Provide the [X, Y] coordinate of the cell's center where the given text is located.  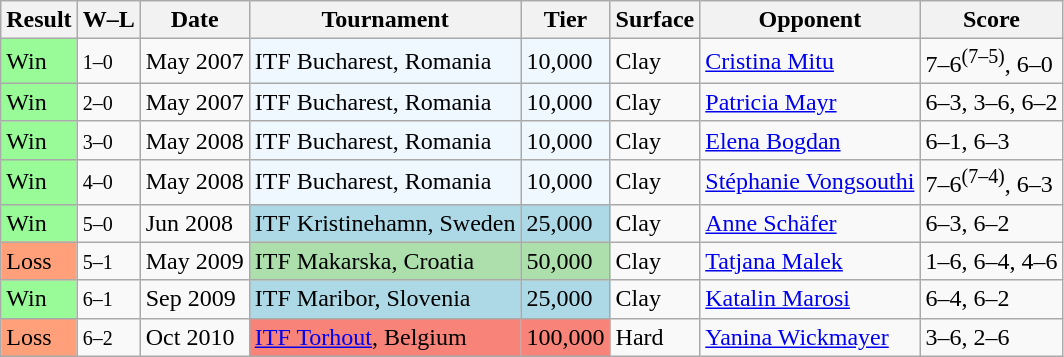
6–1 [108, 299]
Patricia Mayr [810, 102]
Score [992, 20]
Hard [655, 337]
6–3, 6–2 [992, 223]
Stéphanie Vongsouthi [810, 182]
5–0 [108, 223]
6–1, 6–3 [992, 140]
ITF Kristinehamn, Sweden [385, 223]
Tier [566, 20]
Tournament [385, 20]
2–0 [108, 102]
May 2009 [194, 261]
Opponent [810, 20]
ITF Makarska, Croatia [385, 261]
1–0 [108, 62]
ITF Maribor, Slovenia [385, 299]
6–4, 6–2 [992, 299]
4–0 [108, 182]
Sep 2009 [194, 299]
Anne Schäfer [810, 223]
W–L [108, 20]
3–0 [108, 140]
6–2 [108, 337]
Katalin Marosi [810, 299]
Tatjana Malek [810, 261]
Result [39, 20]
6–3, 3–6, 6–2 [992, 102]
7–6(7–4), 6–3 [992, 182]
ITF Torhout, Belgium [385, 337]
3–6, 2–6 [992, 337]
5–1 [108, 261]
Oct 2010 [194, 337]
Date [194, 20]
7–6(7–5), 6–0 [992, 62]
Cristina Mitu [810, 62]
Jun 2008 [194, 223]
Surface [655, 20]
50,000 [566, 261]
Yanina Wickmayer [810, 337]
100,000 [566, 337]
Elena Bogdan [810, 140]
1–6, 6–4, 4–6 [992, 261]
